For the text-containing cell, return its midpoint in (X, Y) coordinate format. 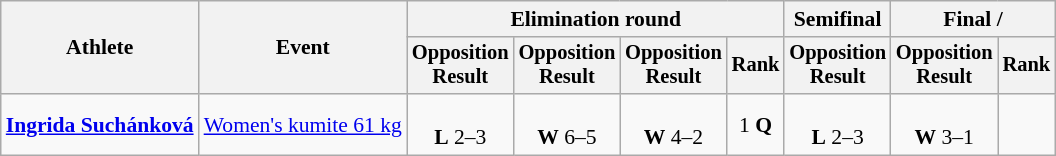
Athlete (100, 48)
Final / (973, 19)
Semifinal (838, 19)
1 Q (756, 124)
Women's kumite 61 kg (303, 124)
Elimination round (596, 19)
Event (303, 48)
W 3–1 (944, 124)
W 4–2 (674, 124)
W 6–5 (568, 124)
Ingrida Suchánková (100, 124)
